Determine the (x, y) coordinate at the center of the cell enclosing the given text.  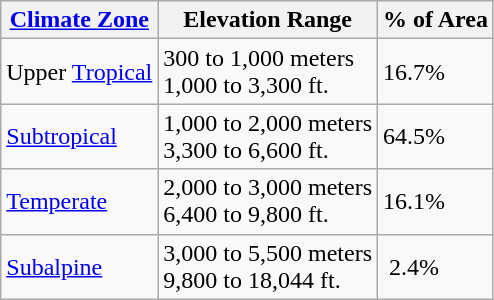
3,000 to 5,500 meters9,800 to 18,044 ft. (268, 266)
Upper Tropical (80, 72)
300 to 1,000 meters1,000 to 3,300 ft. (268, 72)
16.7% (436, 72)
64.5% (436, 136)
Subtropical (80, 136)
1,000 to 2,000 meters3,300 to 6,600 ft. (268, 136)
2.4% (436, 266)
Temperate (80, 202)
2,000 to 3,000 meters6,400 to 9,800 ft. (268, 202)
Climate Zone (80, 20)
Subalpine (80, 266)
16.1% (436, 202)
% of Area (436, 20)
Elevation Range (268, 20)
